From the cell containing the given text, extract its center point as [x, y] coordinate. 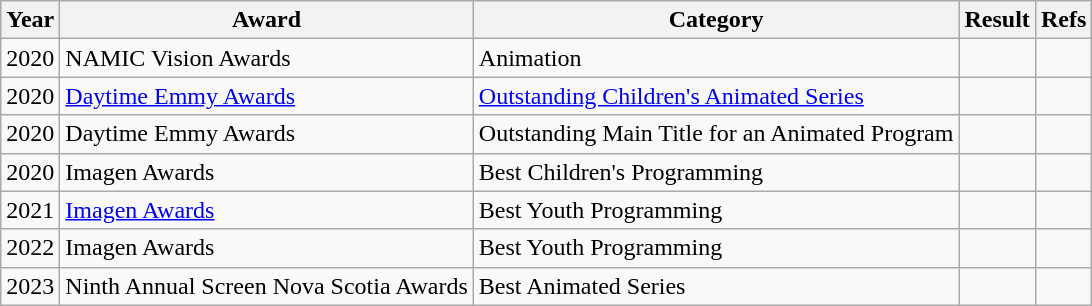
Category [716, 20]
Result [997, 20]
2021 [30, 210]
Best Children's Programming [716, 172]
2023 [30, 286]
NAMIC Vision Awards [266, 58]
Ninth Annual Screen Nova Scotia Awards [266, 286]
Outstanding Children's Animated Series [716, 96]
Year [30, 20]
Outstanding Main Title for an Animated Program [716, 134]
2022 [30, 248]
Best Animated Series [716, 286]
Refs [1063, 20]
Animation [716, 58]
Award [266, 20]
